Search for the cell housing the specified text and yield its (x, y) center coordinate. 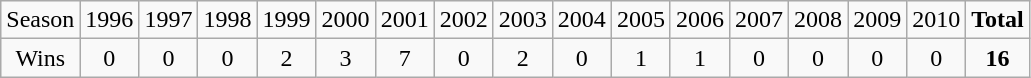
2008 (818, 20)
Wins (40, 58)
2005 (640, 20)
2003 (522, 20)
2006 (700, 20)
16 (998, 58)
1996 (110, 20)
3 (346, 58)
1997 (168, 20)
2010 (936, 20)
7 (404, 58)
Total (998, 20)
2009 (878, 20)
Season (40, 20)
2000 (346, 20)
2001 (404, 20)
2002 (464, 20)
1999 (286, 20)
2004 (582, 20)
1998 (228, 20)
2007 (758, 20)
